Locate the cell with the specified text and output its (x, y) center coordinate. 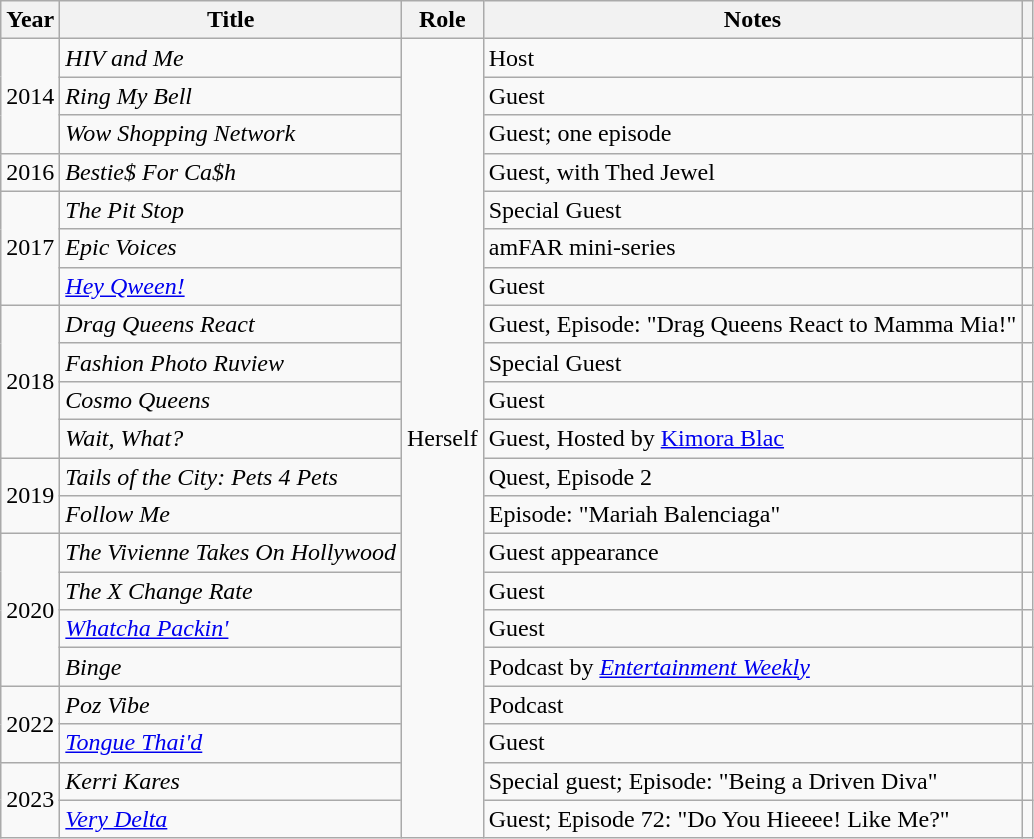
2020 (30, 610)
2023 (30, 800)
Notes (752, 20)
Guest, Hosted by Kimora Blac (752, 438)
Poz Vibe (231, 705)
Binge (231, 667)
Guest appearance (752, 553)
Very Delta (231, 819)
Podcast by Entertainment Weekly (752, 667)
Epic Voices (231, 248)
The Pit Stop (231, 210)
The Vivienne Takes On Hollywood (231, 553)
Special guest; Episode: "Being a Driven Diva" (752, 781)
Guest; one episode (752, 134)
Tails of the City: Pets 4 Pets (231, 477)
Herself (443, 438)
2018 (30, 381)
HIV and Me (231, 58)
Host (752, 58)
Kerri Kares (231, 781)
Follow Me (231, 515)
Year (30, 20)
Podcast (752, 705)
Role (443, 20)
Title (231, 20)
2014 (30, 96)
Wow Shopping Network (231, 134)
amFAR mini-series (752, 248)
Wait, What? (231, 438)
2019 (30, 496)
The X Change Rate (231, 591)
Guest; Episode 72: "Do You Hieeee! Like Me?" (752, 819)
Fashion Photo Ruview (231, 362)
2022 (30, 724)
2016 (30, 172)
Whatcha Packin' (231, 629)
Quest, Episode 2 (752, 477)
Tongue Thai'd (231, 743)
Guest, Episode: "Drag Queens React to Mamma Mia!" (752, 324)
Ring My Bell (231, 96)
2017 (30, 248)
Cosmo Queens (231, 400)
Hey Qween! (231, 286)
Episode: "Mariah Balenciaga" (752, 515)
Bestie$ For Ca$h (231, 172)
Guest, with Thed Jewel (752, 172)
Drag Queens React (231, 324)
